Return the [X, Y] coordinate for the center point of the cell that contains the specified text.  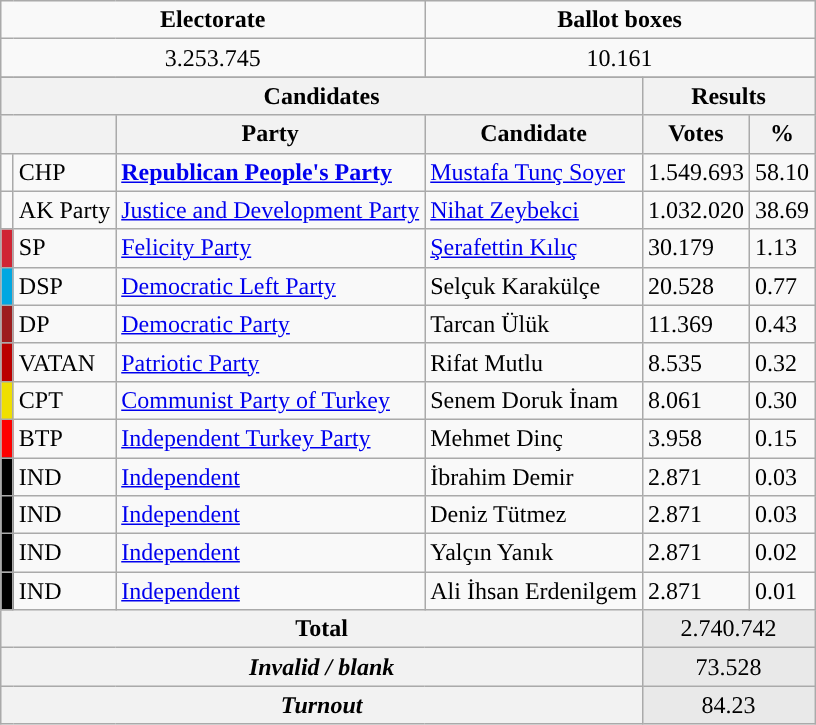
58.10 [782, 172]
Candidate [534, 134]
Nihat Zeybekci [534, 210]
DSP [64, 286]
0.01 [782, 591]
Senem Doruk İnam [534, 400]
Mustafa Tunç Soyer [534, 172]
1.032.020 [696, 210]
Şerafettin Kılıç [534, 248]
SP [64, 248]
Mehmet Dinç [534, 438]
8.535 [696, 362]
AK Party [64, 210]
Justice and Development Party [270, 210]
11.369 [696, 324]
Deniz Tütmez [534, 515]
Patriotic Party [270, 362]
% [782, 134]
0.43 [782, 324]
Ali İhsan Erdenilgem [534, 591]
3.253.745 [213, 58]
73.528 [728, 667]
Democratic Left Party [270, 286]
84.23 [728, 705]
Total [322, 629]
0.30 [782, 400]
Selçuk Karakülçe [534, 286]
Tarcan Ülük [534, 324]
30.179 [696, 248]
CHP [64, 172]
0.15 [782, 438]
Felicity Party [270, 248]
Republican People's Party [270, 172]
0.77 [782, 286]
CPT [64, 400]
BTP [64, 438]
Electorate [213, 20]
Yalçın Yanık [534, 553]
Party [270, 134]
Votes [696, 134]
Independent Turkey Party [270, 438]
8.061 [696, 400]
Democratic Party [270, 324]
1.549.693 [696, 172]
Turnout [322, 705]
0.02 [782, 553]
0.32 [782, 362]
Ballot boxes [620, 20]
10.161 [620, 58]
VATAN [64, 362]
İbrahim Demir [534, 477]
38.69 [782, 210]
Rifat Mutlu [534, 362]
Results [728, 96]
1.13 [782, 248]
Candidates [322, 96]
DP [64, 324]
20.528 [696, 286]
2.740.742 [728, 629]
Invalid / blank [322, 667]
3.958 [696, 438]
Communist Party of Turkey [270, 400]
